Output the [x, y] coordinate of the center of the cell containing the given text.  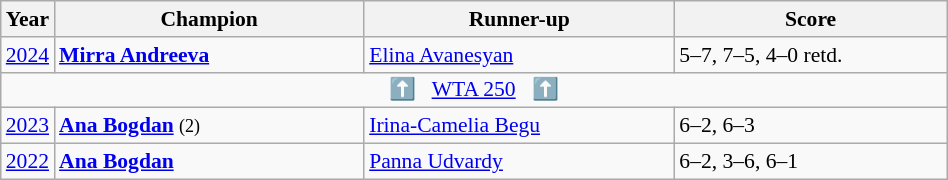
⬆️ WTA 250 ⬆️ [474, 90]
Ana Bogdan (2) [209, 126]
Year [28, 19]
Champion [209, 19]
2023 [28, 126]
Ana Bogdan [209, 162]
Panna Udvardy [519, 162]
Runner-up [519, 19]
Mirra Andreeva [209, 55]
6–2, 3–6, 6–1 [810, 162]
2022 [28, 162]
Score [810, 19]
5–7, 7–5, 4–0 retd. [810, 55]
Elina Avanesyan [519, 55]
Irina-Camelia Begu [519, 126]
6–2, 6–3 [810, 126]
2024 [28, 55]
